Output the [x, y] coordinate of the center of the cell containing the given text.  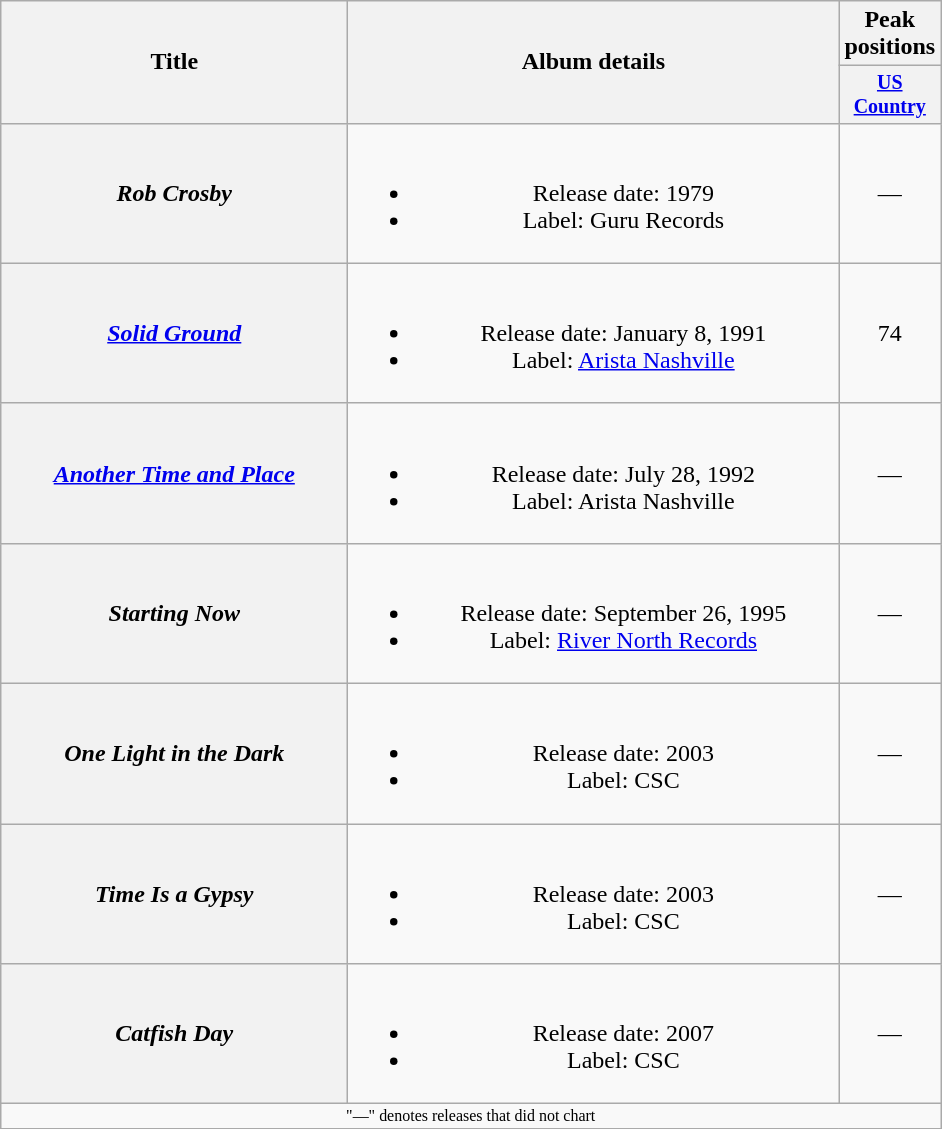
One Light in the Dark [174, 754]
Catfish Day [174, 1034]
Release date: 1979Label: Guru Records [594, 193]
Peak positions [890, 34]
Release date: January 8, 1991Label: Arista Nashville [594, 333]
Starting Now [174, 613]
Rob Crosby [174, 193]
Title [174, 62]
Time Is a Gypsy [174, 894]
Solid Ground [174, 333]
US Country [890, 94]
Album details [594, 62]
Release date: September 26, 1995Label: River North Records [594, 613]
74 [890, 333]
Another Time and Place [174, 473]
"—" denotes releases that did not chart [471, 1116]
Release date: July 28, 1992Label: Arista Nashville [594, 473]
Release date: 2007Label: CSC [594, 1034]
